Pinpoint the cell where the given text exists, returning its [X, Y] midpoint coordinate. 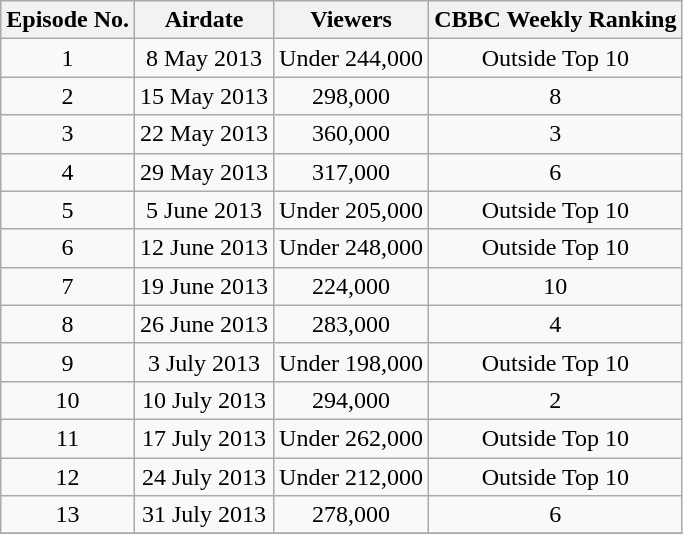
22 May 2013 [204, 134]
29 May 2013 [204, 172]
5 [68, 210]
12 June 2013 [204, 248]
7 [68, 286]
5 June 2013 [204, 210]
9 [68, 362]
Under 198,000 [352, 362]
15 May 2013 [204, 96]
19 June 2013 [204, 286]
17 July 2013 [204, 438]
CBBC Weekly Ranking [556, 20]
8 May 2013 [204, 58]
Under 262,000 [352, 438]
360,000 [352, 134]
26 June 2013 [204, 324]
Under 212,000 [352, 477]
3 July 2013 [204, 362]
13 [68, 515]
317,000 [352, 172]
298,000 [352, 96]
Under 205,000 [352, 210]
31 July 2013 [204, 515]
Airdate [204, 20]
12 [68, 477]
Viewers [352, 20]
278,000 [352, 515]
10 July 2013 [204, 400]
294,000 [352, 400]
224,000 [352, 286]
1 [68, 58]
11 [68, 438]
Under 248,000 [352, 248]
Episode No. [68, 20]
24 July 2013 [204, 477]
Under 244,000 [352, 58]
283,000 [352, 324]
